Return (x, y) of the center of cell containing provided text 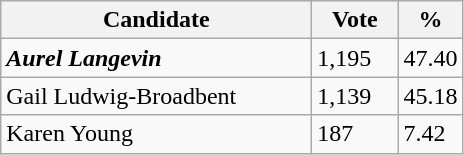
47.40 (430, 58)
Aurel Langevin (156, 58)
Karen Young (156, 134)
45.18 (430, 96)
% (430, 20)
7.42 (430, 134)
Vote (355, 20)
Candidate (156, 20)
Gail Ludwig-Broadbent (156, 96)
1,139 (355, 96)
1,195 (355, 58)
187 (355, 134)
